Locate the cell with the specified text and output its (x, y) center coordinate. 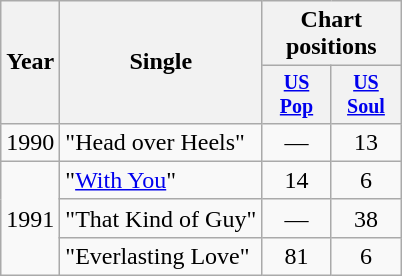
13 (366, 142)
Single (161, 62)
81 (296, 256)
14 (296, 180)
"Head over Heels" (161, 142)
"That Kind of Guy" (161, 218)
Year (30, 62)
"Everlasting Love" (161, 256)
"With You" (161, 180)
USPop (296, 94)
Chart positions (332, 34)
1991 (30, 218)
1990 (30, 142)
USSoul (366, 94)
38 (366, 218)
